Detect which cell encompasses the target text, then output its [X, Y] center coordinate. 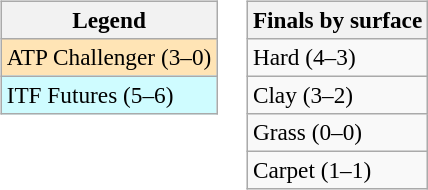
Grass (0–0) [337, 133]
Carpet (1–1) [337, 171]
ITF Futures (5–6) [108, 95]
Clay (3–2) [337, 95]
Legend [108, 20]
Finals by surface [337, 20]
Hard (4–3) [337, 57]
ATP Challenger (3–0) [108, 57]
